From the cell containing the given text, extract its center point as [X, Y] coordinate. 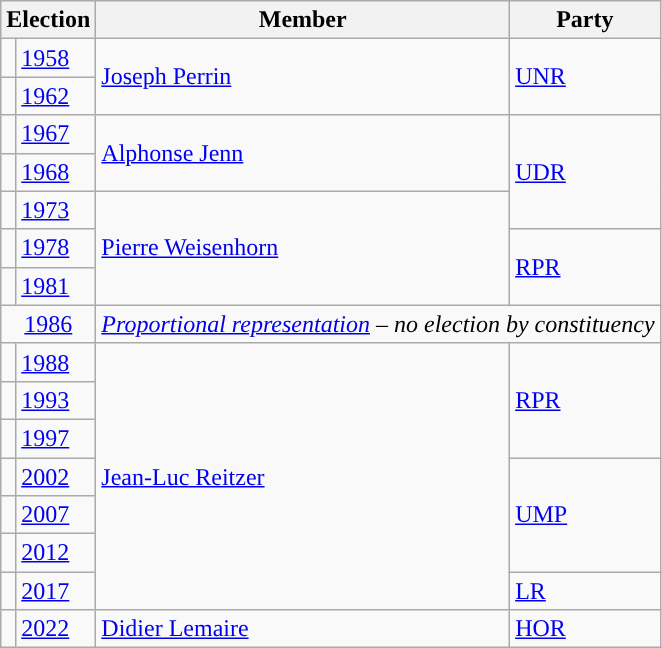
1981 [56, 286]
Party [586, 20]
Member [303, 20]
Alphonse Jenn [303, 153]
UMP [586, 515]
HOR [586, 629]
1962 [56, 96]
2012 [56, 553]
LR [586, 591]
Jean-Luc Reitzer [303, 476]
Joseph Perrin [303, 77]
1973 [56, 210]
2022 [56, 629]
2017 [56, 591]
1986 [48, 324]
1958 [56, 58]
1978 [56, 248]
1967 [56, 134]
Election [48, 20]
UDR [586, 172]
Didier Lemaire [303, 629]
2002 [56, 477]
2007 [56, 515]
1993 [56, 400]
UNR [586, 77]
1968 [56, 172]
1988 [56, 362]
Pierre Weisenhorn [303, 248]
1997 [56, 438]
Proportional representation – no election by constituency [378, 324]
